For the text-containing cell, return its midpoint in (X, Y) coordinate format. 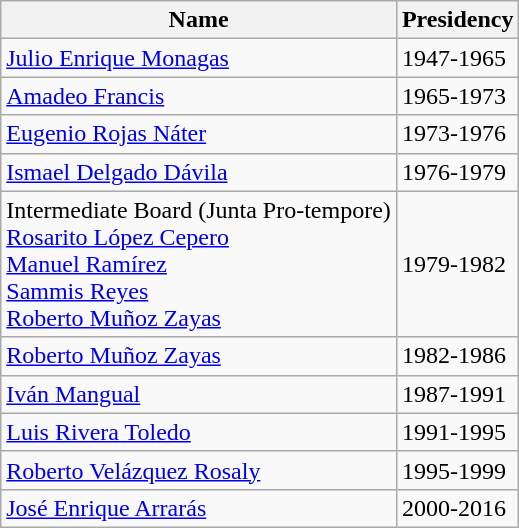
Eugenio Rojas Náter (199, 134)
1991-1995 (458, 432)
1973-1976 (458, 134)
1947-1965 (458, 58)
Ismael Delgado Dávila (199, 172)
1982-1986 (458, 356)
1987-1991 (458, 394)
1995-1999 (458, 470)
Julio Enrique Monagas (199, 58)
Presidency (458, 20)
José Enrique Arrarás (199, 508)
Iván Mangual (199, 394)
1979-1982 (458, 264)
Name (199, 20)
2000-2016 (458, 508)
Amadeo Francis (199, 96)
Luis Rivera Toledo (199, 432)
Roberto Muñoz Zayas (199, 356)
Intermediate Board (Junta Pro-tempore)Rosarito López Cepero Manuel Ramírez Sammis Reyes Roberto Muñoz Zayas (199, 264)
Roberto Velázquez Rosaly (199, 470)
1976-1979 (458, 172)
1965-1973 (458, 96)
